Provide the [x, y] coordinate of the cell's center where the given text is located.  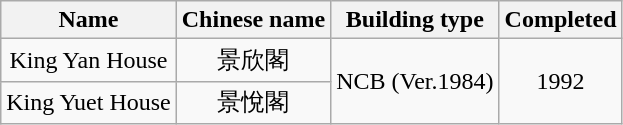
Name [89, 20]
景欣閣 [253, 60]
King Yan House [89, 60]
Chinese name [253, 20]
King Yuet House [89, 102]
Completed [560, 20]
景悅閣 [253, 102]
1992 [560, 82]
NCB (Ver.1984) [415, 82]
Building type [415, 20]
